Return (x, y) of the center of cell containing provided text 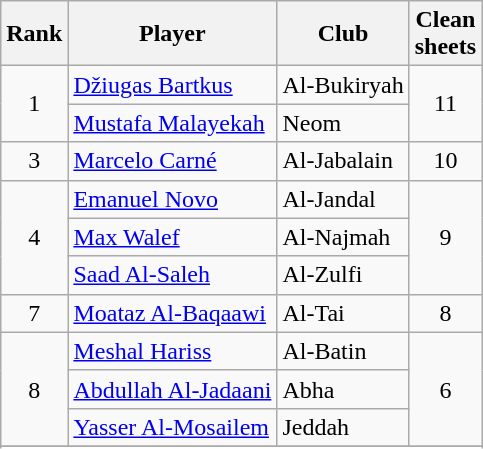
Al-Batin (343, 351)
11 (445, 104)
Cleansheets (445, 34)
Saad Al-Saleh (172, 275)
Moataz Al-Baqaawi (172, 313)
Al-Jabalain (343, 161)
Al-Jandal (343, 199)
Džiugas Bartkus (172, 85)
Jeddah (343, 427)
Al-Zulfi (343, 275)
Al-Bukiryah (343, 85)
Player (172, 34)
10 (445, 161)
Mustafa Malayekah (172, 123)
4 (34, 237)
Abdullah Al-Jadaani (172, 389)
Rank (34, 34)
Al-Tai (343, 313)
Marcelo Carné (172, 161)
7 (34, 313)
Yasser Al-Mosailem (172, 427)
9 (445, 237)
Emanuel Novo (172, 199)
1 (34, 104)
6 (445, 389)
Club (343, 34)
Max Walef (172, 237)
Neom (343, 123)
Al-Najmah (343, 237)
Abha (343, 389)
3 (34, 161)
Meshal Hariss (172, 351)
